Detect which cell encompasses the target text, then output its [X, Y] center coordinate. 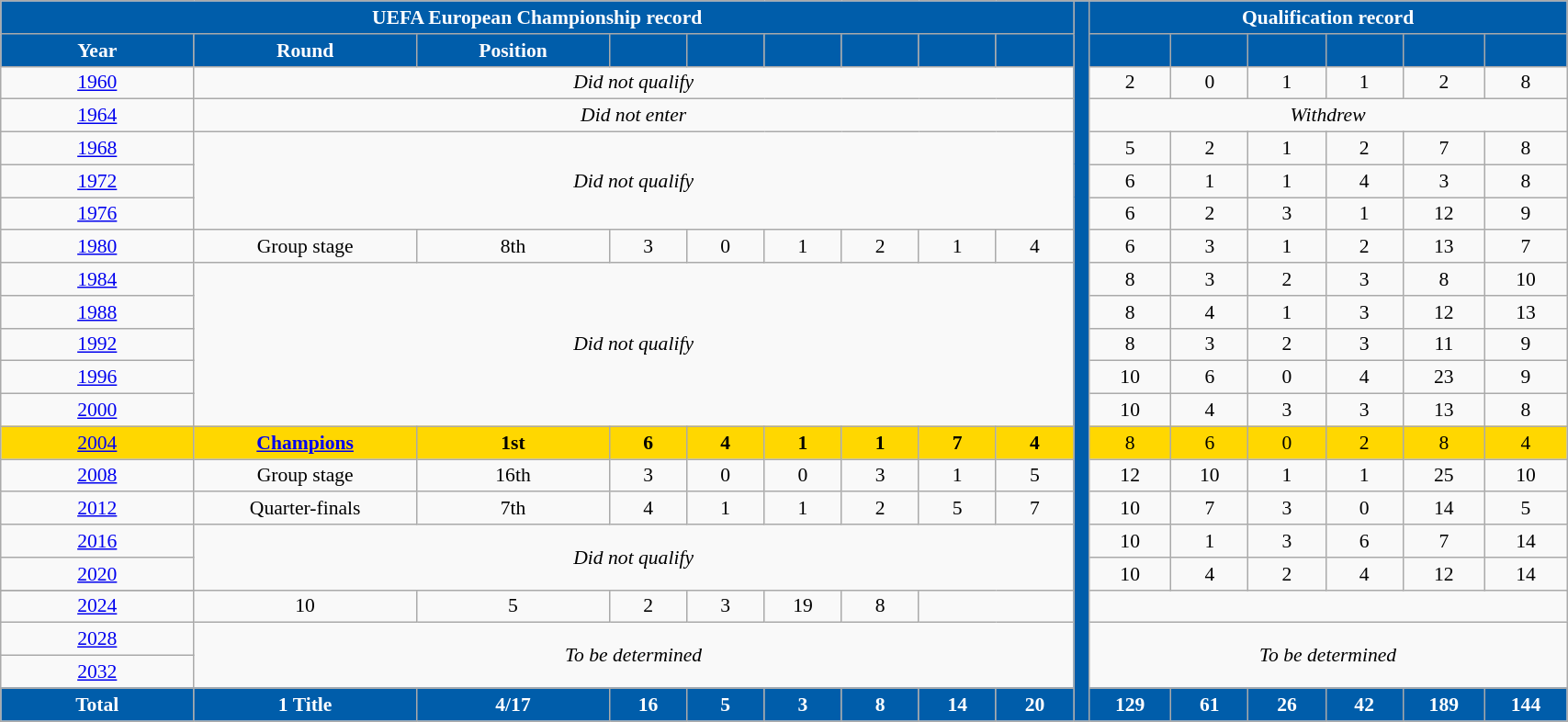
1996 [97, 378]
2020 [97, 574]
2024 [97, 606]
8th [513, 247]
2008 [97, 476]
Total [97, 705]
Qualification record [1328, 17]
2028 [97, 639]
1 Title [305, 705]
144 [1525, 705]
2004 [97, 443]
1988 [97, 312]
1st [513, 443]
1984 [97, 279]
19 [803, 606]
Champions [305, 443]
1976 [97, 214]
42 [1364, 705]
1972 [97, 181]
Withdrew [1328, 116]
Round [305, 51]
Position [513, 51]
26 [1287, 705]
1968 [97, 149]
23 [1444, 378]
2000 [97, 411]
Year [97, 51]
2016 [97, 541]
20 [1034, 705]
189 [1444, 705]
2012 [97, 509]
16 [649, 705]
7th [513, 509]
16th [513, 476]
25 [1444, 476]
129 [1130, 705]
Did not enter [634, 116]
11 [1444, 344]
1980 [97, 247]
1992 [97, 344]
UEFA European Championship record [537, 17]
2032 [97, 672]
Quarter-finals [305, 509]
1960 [97, 83]
61 [1210, 705]
1964 [97, 116]
4/17 [513, 705]
